Extract the (X, Y) coordinate from the center of the cell holding the provided text.  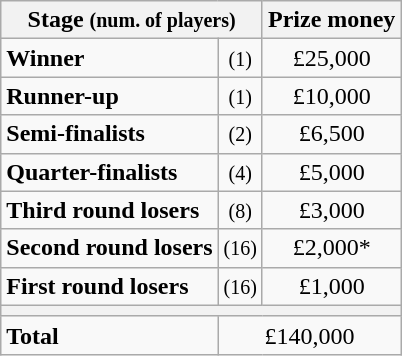
First round losers (110, 286)
£25,000 (331, 58)
Semi-finalists (110, 134)
£10,000 (331, 96)
(4) (240, 172)
£1,000 (331, 286)
Total (110, 335)
(2) (240, 134)
£6,500 (331, 134)
Winner (110, 58)
Runner-up (110, 96)
Third round losers (110, 210)
£2,000* (331, 248)
£140,000 (310, 335)
Prize money (331, 20)
£5,000 (331, 172)
£3,000 (331, 210)
Stage (num. of players) (132, 20)
Quarter-finalists (110, 172)
(8) (240, 210)
Second round losers (110, 248)
